Determine the (X, Y) coordinate at the center of the cell enclosing the given text.  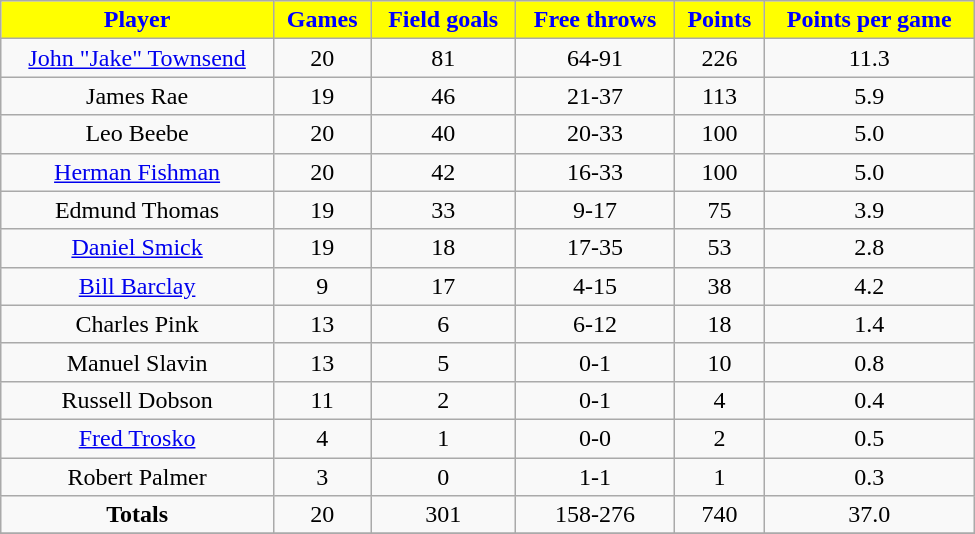
Fred Trosko (138, 438)
Games (322, 20)
Player (138, 20)
James Rae (138, 96)
2.8 (869, 248)
Bill Barclay (138, 286)
Totals (138, 515)
0.3 (869, 477)
Russell Dobson (138, 400)
9-17 (594, 210)
3.9 (869, 210)
42 (443, 172)
Points (720, 20)
740 (720, 515)
158-276 (594, 515)
0 (443, 477)
6 (443, 324)
17-35 (594, 248)
301 (443, 515)
4.2 (869, 286)
Charles Pink (138, 324)
4-15 (594, 286)
37.0 (869, 515)
20-33 (594, 134)
6-12 (594, 324)
5 (443, 362)
0.4 (869, 400)
Herman Fishman (138, 172)
11 (322, 400)
17 (443, 286)
16-33 (594, 172)
81 (443, 58)
Field goals (443, 20)
Free throws (594, 20)
9 (322, 286)
0.8 (869, 362)
0.5 (869, 438)
5.9 (869, 96)
38 (720, 286)
John "Jake" Townsend (138, 58)
11.3 (869, 58)
40 (443, 134)
21-37 (594, 96)
0-0 (594, 438)
Leo Beebe (138, 134)
Manuel Slavin (138, 362)
Edmund Thomas (138, 210)
Points per game (869, 20)
75 (720, 210)
1-1 (594, 477)
1.4 (869, 324)
3 (322, 477)
Robert Palmer (138, 477)
113 (720, 96)
Daniel Smick (138, 248)
226 (720, 58)
53 (720, 248)
64-91 (594, 58)
10 (720, 362)
33 (443, 210)
46 (443, 96)
